Capture the cell that displays the provided text and extract its (X, Y) central coordinate. 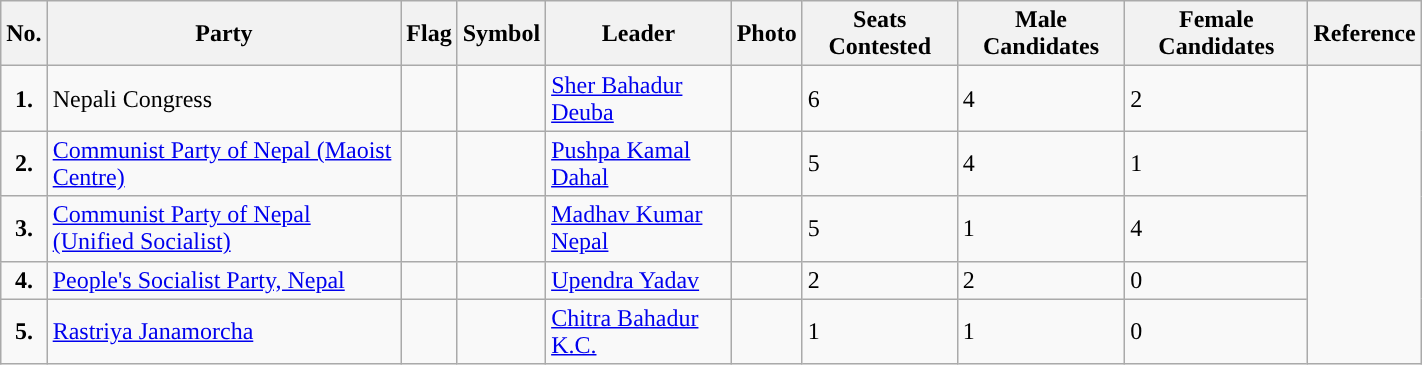
Madhav Kumar Nepal (639, 228)
2. (24, 164)
Female Candidates (1216, 34)
Nepali Congress (224, 98)
4. (24, 280)
Communist Party of Nepal (Unified Socialist) (224, 228)
Communist Party of Nepal (Maoist Centre) (224, 164)
Seats Contested (880, 34)
Symbol (501, 34)
1. (24, 98)
Leader (639, 34)
People's Socialist Party, Nepal (224, 280)
6 (880, 98)
Pushpa Kamal Dahal (639, 164)
Flag (429, 34)
Photo (766, 34)
Upendra Yadav (639, 280)
Chitra Bahadur K.C. (639, 332)
Rastriya Janamorcha (224, 332)
3. (24, 228)
5. (24, 332)
Reference (1364, 34)
Party (224, 34)
No. (24, 34)
Sher Bahadur Deuba (639, 98)
Male Candidates (1040, 34)
